Determine the [X, Y] coordinate at the center of the cell enclosing the given text.  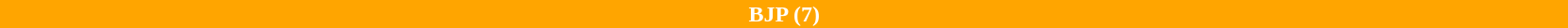
BJP (7) [784, 14]
